Determine the (x, y) coordinate at the center of the cell enclosing the given text.  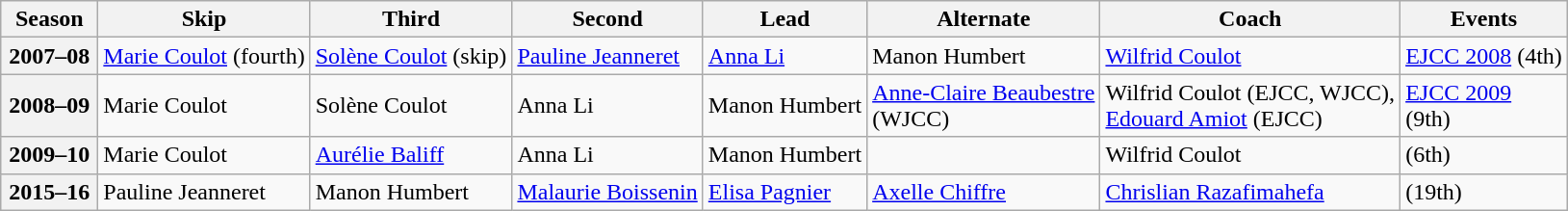
(6th) (1484, 155)
Lead (784, 19)
2007–08 (50, 56)
Season (50, 19)
(19th) (1484, 192)
Aurélie Baliff (411, 155)
Alternate (984, 19)
Axelle Chiffre (984, 192)
Second (607, 19)
Chrislian Razafimahefa (1250, 192)
2008–09 (50, 106)
EJCC 2009 (9th) (1484, 106)
2015–16 (50, 192)
Solène Coulot (skip) (411, 56)
Skip (204, 19)
Marie Coulot (fourth) (204, 56)
Solène Coulot (411, 106)
Events (1484, 19)
Anne-Claire Beaubestre(WJCC) (984, 106)
EJCC 2008 (4th) (1484, 56)
Third (411, 19)
Elisa Pagnier (784, 192)
Wilfrid Coulot (EJCC, WJCC),Edouard Amiot (EJCC) (1250, 106)
Malaurie Boissenin (607, 192)
2009–10 (50, 155)
Coach (1250, 19)
